Provide the (x, y) coordinate of the cell's center where the given text is located.  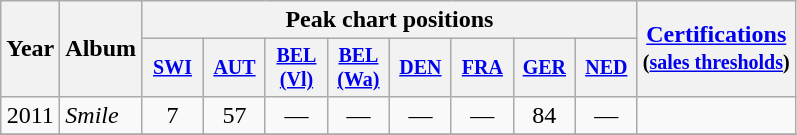
57 (235, 115)
2011 (30, 115)
7 (173, 115)
DEN (420, 68)
BEL (Vl) (296, 68)
Year (30, 49)
84 (544, 115)
Smile (101, 115)
Peak chart positions (390, 20)
Certifications(sales thresholds) (716, 49)
BEL (Wa) (358, 68)
FRA (482, 68)
GER (544, 68)
AUT (235, 68)
SWI (173, 68)
NED (606, 68)
Album (101, 49)
